Detect which cell encompasses the target text, then output its [x, y] center coordinate. 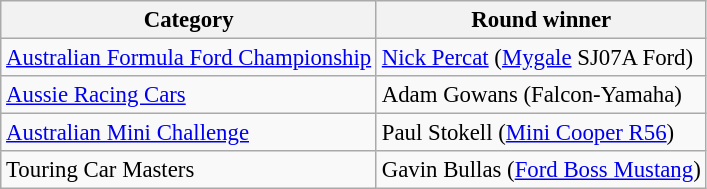
Category [189, 20]
Adam Gowans (Falcon-Yamaha) [541, 95]
Australian Formula Ford Championship [189, 58]
Touring Car Masters [189, 170]
Australian Mini Challenge [189, 133]
Aussie Racing Cars [189, 95]
Round winner [541, 20]
Nick Percat (Mygale SJ07A Ford) [541, 58]
Gavin Bullas (Ford Boss Mustang) [541, 170]
Paul Stokell (Mini Cooper R56) [541, 133]
